For the text-containing cell, return its midpoint in (X, Y) coordinate format. 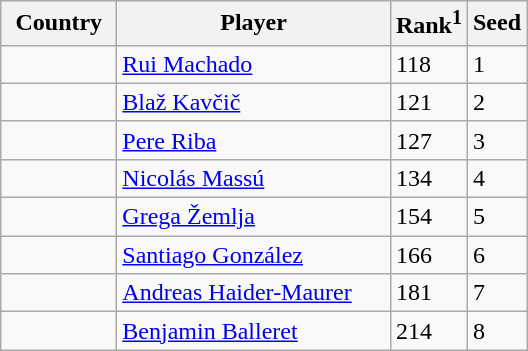
127 (428, 140)
181 (428, 293)
Pere Riba (254, 140)
Rui Machado (254, 64)
Blaž Kavčič (254, 102)
3 (496, 140)
5 (496, 217)
7 (496, 293)
Country (59, 24)
121 (428, 102)
166 (428, 255)
2 (496, 102)
134 (428, 178)
154 (428, 217)
Benjamin Balleret (254, 331)
Rank1 (428, 24)
6 (496, 255)
Nicolás Massú (254, 178)
Grega Žemlja (254, 217)
4 (496, 178)
Player (254, 24)
118 (428, 64)
1 (496, 64)
Andreas Haider-Maurer (254, 293)
214 (428, 331)
Seed (496, 24)
8 (496, 331)
Santiago González (254, 255)
